Pinpoint the cell where the given text exists, returning its [x, y] midpoint coordinate. 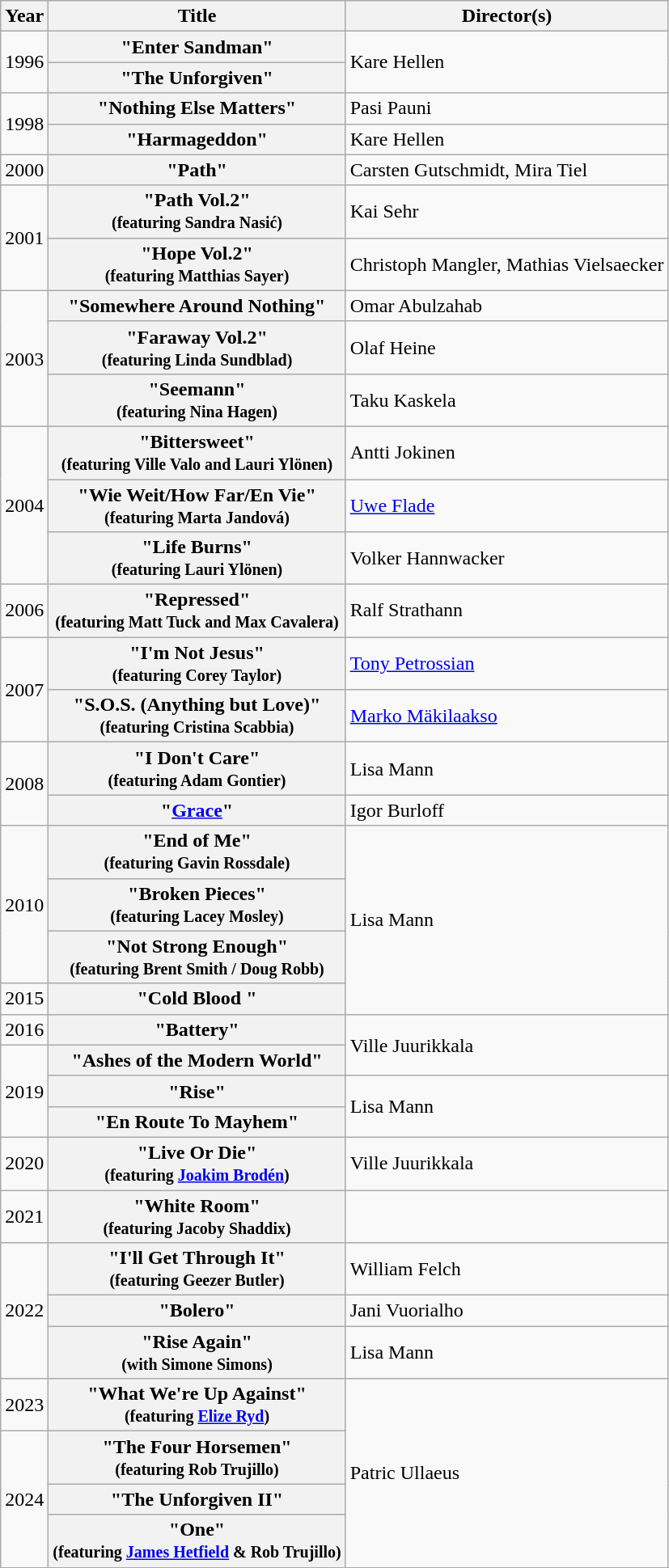
"Life Burns"(featuring Lauri Ylönen) [197, 558]
Omar Abulzahab [506, 306]
2003 [24, 358]
2006 [24, 611]
"Battery" [197, 1029]
"Cold Blood " [197, 999]
"Ashes of the Modern World" [197, 1060]
"Path" [197, 170]
"Seemann"(featuring Nina Hagen) [197, 399]
"Enter Sandman" [197, 47]
"Rise" [197, 1091]
"White Room"(featuring Jacoby Shaddix) [197, 1216]
Christoph Mangler, Mathias Vielsaecker [506, 264]
Igor Burloff [506, 810]
Carsten Gutschmidt, Mira Tiel [506, 170]
Pasi Pauni [506, 108]
2024 [24, 1499]
2008 [24, 784]
Olaf Heine [506, 348]
"En Route To Mayhem" [197, 1122]
"S.O.S. (Anything but Love)"(featuring Cristina Scabbia) [197, 716]
"What We're Up Against"(featuring Elize Ryd) [197, 1405]
"I'll Get Through It"(featuring Geezer Butler) [197, 1270]
"The Unforgiven" [197, 78]
"Faraway Vol.2"(featuring Linda Sundblad) [197, 348]
"Harmageddon" [197, 139]
"I'm Not Jesus"(featuring Corey Taylor) [197, 663]
"The Four Horsemen"(featuring Rob Trujillo) [197, 1457]
"Path Vol.2"(featuring Sandra Nasić) [197, 212]
"I Don't Care"(featuring Adam Gontier) [197, 768]
1996 [24, 62]
"Wie Weit/How Far/En Vie"(featuring Marta Jandová) [197, 505]
2023 [24, 1405]
"Hope Vol.2"(featuring Matthias Sayer) [197, 264]
Volker Hannwacker [506, 558]
"Somewhere Around Nothing" [197, 306]
2007 [24, 690]
Patric Ullaeus [506, 1473]
Taku Kaskela [506, 399]
Jani Vuorialho [506, 1311]
Year [24, 16]
"End of Me"(featuring Gavin Rossdale) [197, 852]
2016 [24, 1029]
Kai Sehr [506, 212]
Uwe Flade [506, 505]
2001 [24, 238]
"Not Strong Enough"(featuring Brent Smith / Doug Robb) [197, 957]
"Live Or Die"(featuring Joakim Brodén) [197, 1163]
"Rise Again"(with Simone Simons) [197, 1352]
"Grace" [197, 810]
2020 [24, 1163]
2015 [24, 999]
2022 [24, 1311]
"Broken Pieces"(featuring Lacey Mosley) [197, 904]
"Repressed"(featuring Matt Tuck and Max Cavalera) [197, 611]
2021 [24, 1216]
1998 [24, 124]
William Felch [506, 1270]
"Bittersweet"(featuring Ville Valo and Lauri Ylönen) [197, 453]
Ralf Strathann [506, 611]
2019 [24, 1091]
2000 [24, 170]
"The Unforgiven II" [197, 1499]
Tony Petrossian [506, 663]
Marko Mäkilaakso [506, 716]
2004 [24, 505]
"Bolero" [197, 1311]
2010 [24, 904]
"One"(featuring James Hetfield & Rob Trujillo) [197, 1541]
"Nothing Else Matters" [197, 108]
Title [197, 16]
Antti Jokinen [506, 453]
Director(s) [506, 16]
